Capture the cell that displays the provided text and extract its (X, Y) central coordinate. 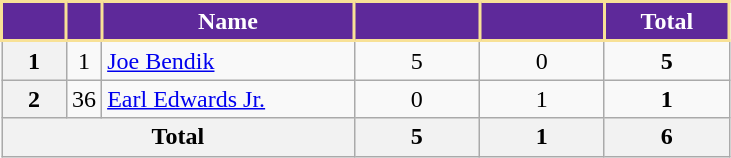
36 (84, 99)
6 (666, 137)
2 (34, 99)
Joe Bendik (228, 60)
Earl Edwards Jr. (228, 99)
Name (228, 22)
